Find where the given text appears and provide that cell's center as (x, y) coordinate. 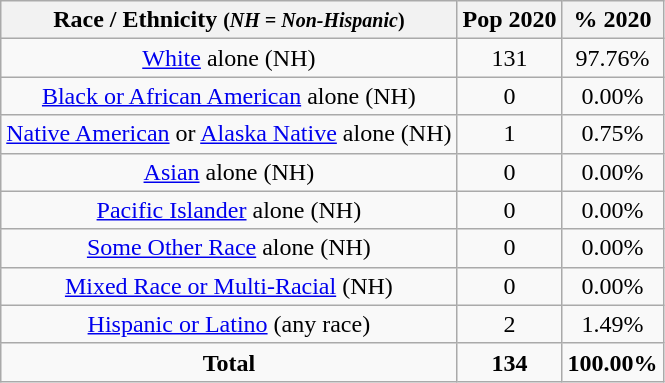
100.00% (612, 362)
Hispanic or Latino (any race) (229, 324)
Black or African American alone (NH) (229, 96)
134 (510, 362)
Native American or Alaska Native alone (NH) (229, 134)
Mixed Race or Multi-Racial (NH) (229, 286)
Some Other Race alone (NH) (229, 248)
Pacific Islander alone (NH) (229, 210)
% 2020 (612, 20)
131 (510, 58)
1.49% (612, 324)
White alone (NH) (229, 58)
Race / Ethnicity (NH = Non-Hispanic) (229, 20)
Total (229, 362)
0.75% (612, 134)
Pop 2020 (510, 20)
97.76% (612, 58)
1 (510, 134)
Asian alone (NH) (229, 172)
2 (510, 324)
